Find where the given text appears and provide that cell's center as (x, y) coordinate. 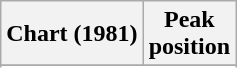
Peakposition (189, 34)
Chart (1981) (72, 34)
